Search for the cell housing the specified text and yield its [X, Y] center coordinate. 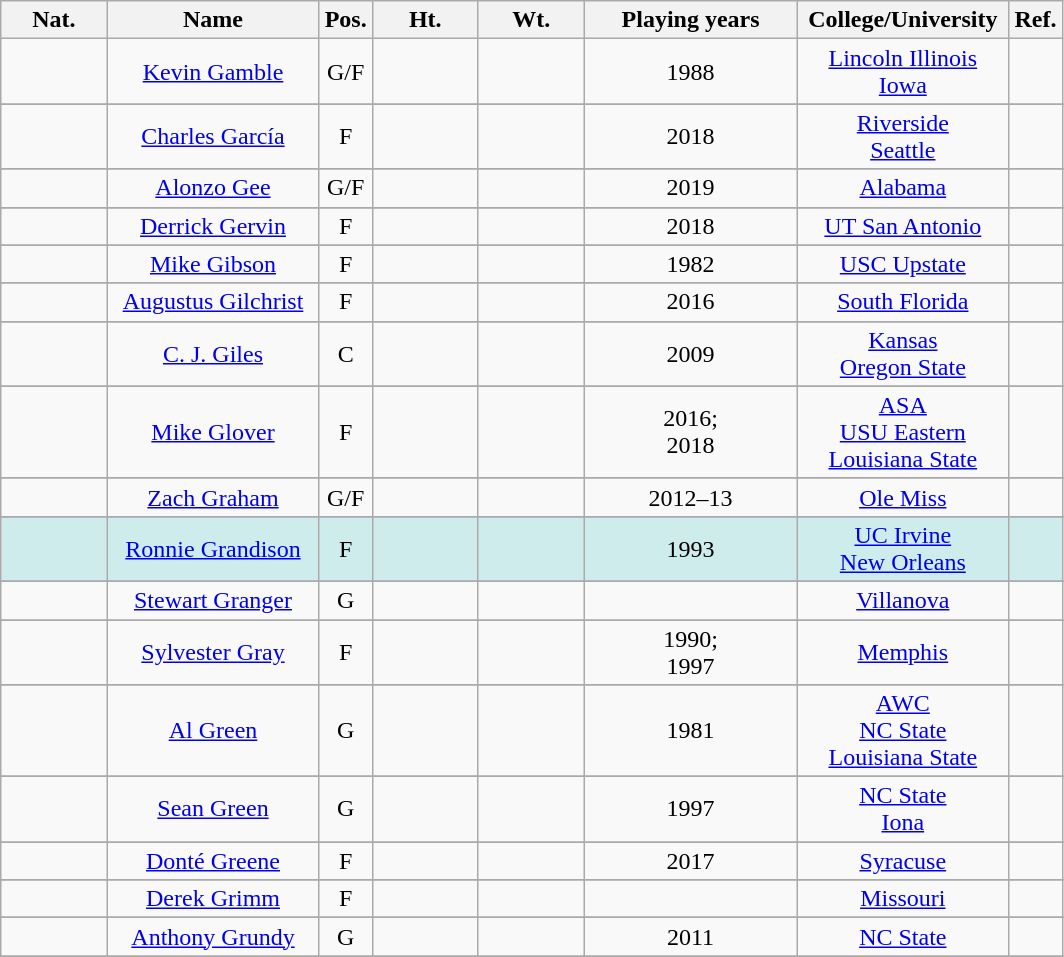
1981 [690, 731]
Kevin Gamble [213, 72]
Missouri [903, 899]
KansasOregon State [903, 354]
Ht. [425, 20]
Lincoln IllinoisIowa [903, 72]
NC StateIona [903, 810]
USC Upstate [903, 264]
1993 [690, 548]
South Florida [903, 302]
Alabama [903, 188]
College/University [903, 20]
2011 [690, 937]
Augustus Gilchrist [213, 302]
Name [213, 20]
Alonzo Gee [213, 188]
1997 [690, 810]
Syracuse [903, 861]
2019 [690, 188]
C. J. Giles [213, 354]
Memphis [903, 652]
2009 [690, 354]
Villanova [903, 600]
UT San Antonio [903, 226]
Donté Greene [213, 861]
Sylvester Gray [213, 652]
AWCNC StateLouisiana State [903, 731]
Stewart Granger [213, 600]
RiversideSeattle [903, 136]
Derrick Gervin [213, 226]
2016 [690, 302]
Derek Grimm [213, 899]
Zach Graham [213, 497]
2016;2018 [690, 432]
Pos. [346, 20]
Sean Green [213, 810]
ASAUSU EasternLouisiana State [903, 432]
Charles García [213, 136]
Al Green [213, 731]
Ole Miss [903, 497]
1988 [690, 72]
1982 [690, 264]
2017 [690, 861]
Ronnie Grandison [213, 548]
Nat. [54, 20]
Mike Glover [213, 432]
Playing years [690, 20]
Mike Gibson [213, 264]
1990;1997 [690, 652]
NC State [903, 937]
2012–13 [690, 497]
C [346, 354]
Ref. [1036, 20]
Wt. [531, 20]
UC IrvineNew Orleans [903, 548]
Anthony Grundy [213, 937]
